Locate the cell with the specified text and output its [x, y] center coordinate. 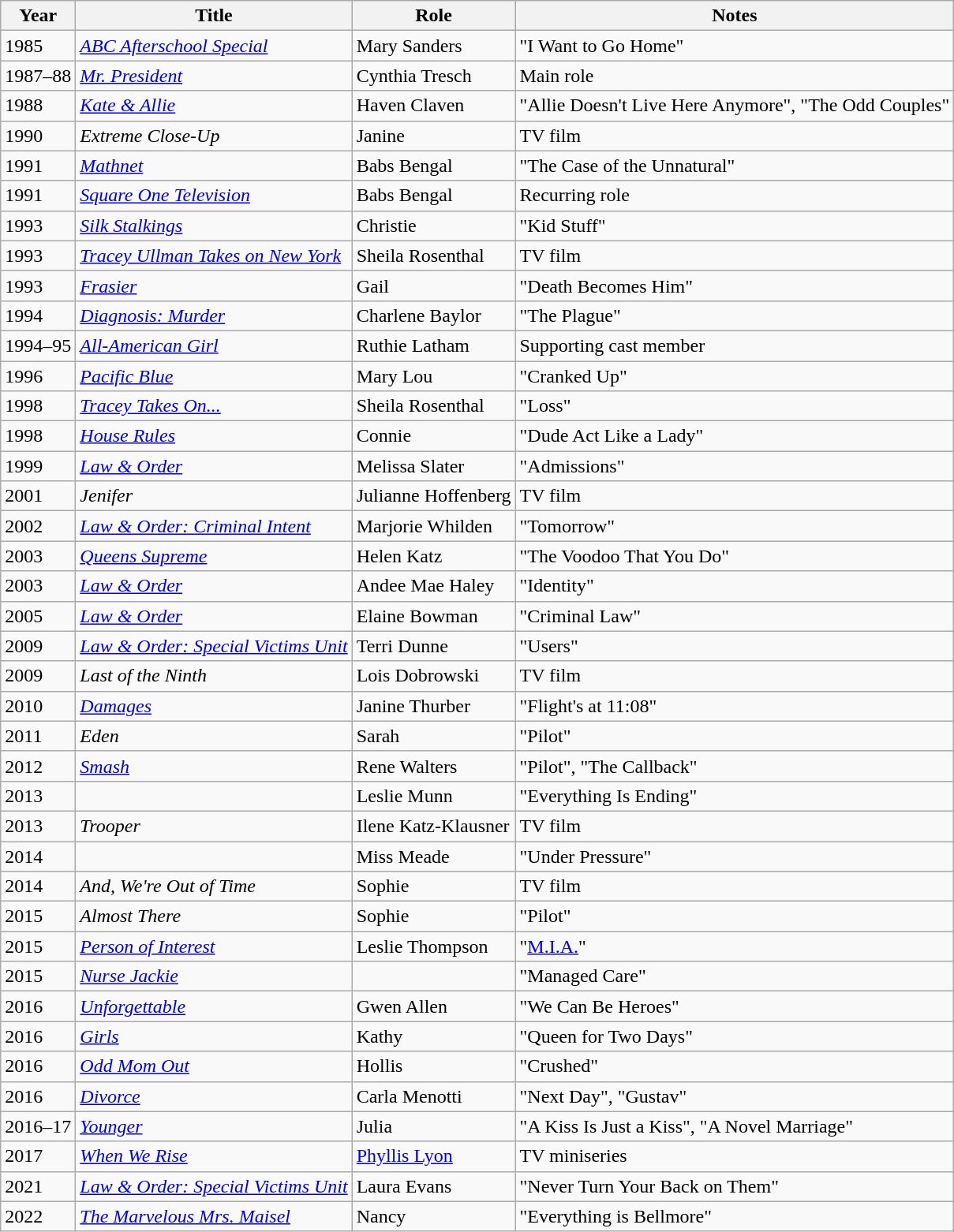
1987–88 [38, 76]
1988 [38, 106]
Melissa Slater [434, 466]
Younger [214, 1126]
Ruthie Latham [434, 345]
2001 [38, 496]
Nancy [434, 1216]
Smash [214, 766]
"The Plague" [735, 315]
"Never Turn Your Back on Them" [735, 1186]
Mr. President [214, 76]
"I Want to Go Home" [735, 46]
Frasier [214, 286]
"We Can Be Heroes" [735, 1006]
The Marvelous Mrs. Maisel [214, 1216]
Terri Dunne [434, 646]
Kate & Allie [214, 106]
TV miniseries [735, 1156]
Eden [214, 736]
"Dude Act Like a Lady" [735, 436]
"Kid Stuff" [735, 226]
"Next Day", "Gustav" [735, 1096]
Haven Claven [434, 106]
Helen Katz [434, 556]
All-American Girl [214, 345]
Square One Television [214, 196]
Rene Walters [434, 766]
"The Case of the Unnatural" [735, 166]
Jenifer [214, 496]
"Users" [735, 646]
Charlene Baylor [434, 315]
Pacific Blue [214, 376]
Leslie Munn [434, 796]
2021 [38, 1186]
"Pilot", "The Callback" [735, 766]
Connie [434, 436]
"Everything Is Ending" [735, 796]
"Flight's at 11:08" [735, 706]
"Death Becomes Him" [735, 286]
Divorce [214, 1096]
Role [434, 16]
When We Rise [214, 1156]
"Crushed" [735, 1066]
Lois Dobrowski [434, 676]
"M.I.A." [735, 946]
Odd Mom Out [214, 1066]
Julia [434, 1126]
Mary Lou [434, 376]
Mary Sanders [434, 46]
Kathy [434, 1036]
Nurse Jackie [214, 976]
Extreme Close-Up [214, 136]
Diagnosis: Murder [214, 315]
Girls [214, 1036]
Trooper [214, 826]
Julianne Hoffenberg [434, 496]
Queens Supreme [214, 556]
Person of Interest [214, 946]
Silk Stalkings [214, 226]
Phyllis Lyon [434, 1156]
Leslie Thompson [434, 946]
Tracey Takes On... [214, 406]
Miss Meade [434, 856]
1996 [38, 376]
"Allie Doesn't Live Here Anymore", "The Odd Couples" [735, 106]
"Under Pressure" [735, 856]
"Cranked Up" [735, 376]
"Tomorrow" [735, 526]
Elaine Bowman [434, 616]
2002 [38, 526]
1990 [38, 136]
Damages [214, 706]
"Criminal Law" [735, 616]
"Everything is Bellmore" [735, 1216]
1999 [38, 466]
Sarah [434, 736]
Almost There [214, 917]
Carla Menotti [434, 1096]
Year [38, 16]
"A Kiss Is Just a Kiss", "A Novel Marriage" [735, 1126]
ABC Afterschool Special [214, 46]
Notes [735, 16]
2010 [38, 706]
2005 [38, 616]
Last of the Ninth [214, 676]
Recurring role [735, 196]
And, We're Out of Time [214, 887]
2022 [38, 1216]
"Managed Care" [735, 976]
1994 [38, 315]
Cynthia Tresch [434, 76]
2016–17 [38, 1126]
Andee Mae Haley [434, 586]
Unforgettable [214, 1006]
Tracey Ullman Takes on New York [214, 256]
"Admissions" [735, 466]
2012 [38, 766]
2011 [38, 736]
"The Voodoo That You Do" [735, 556]
Main role [735, 76]
Hollis [434, 1066]
Supporting cast member [735, 345]
Janine [434, 136]
"Loss" [735, 406]
"Identity" [735, 586]
1994–95 [38, 345]
Gwen Allen [434, 1006]
Janine Thurber [434, 706]
Law & Order: Criminal Intent [214, 526]
2017 [38, 1156]
Laura Evans [434, 1186]
Marjorie Whilden [434, 526]
Gail [434, 286]
Mathnet [214, 166]
1985 [38, 46]
Ilene Katz-Klausner [434, 826]
Christie [434, 226]
"Queen for Two Days" [735, 1036]
House Rules [214, 436]
Title [214, 16]
